Locate the cell with the specified text and output its [x, y] center coordinate. 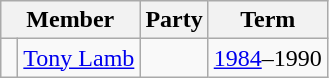
Term [268, 20]
Tony Lamb [79, 58]
Party [174, 20]
Member [70, 20]
1984–1990 [268, 58]
